Output the [x, y] coordinate of the center of the cell containing the given text.  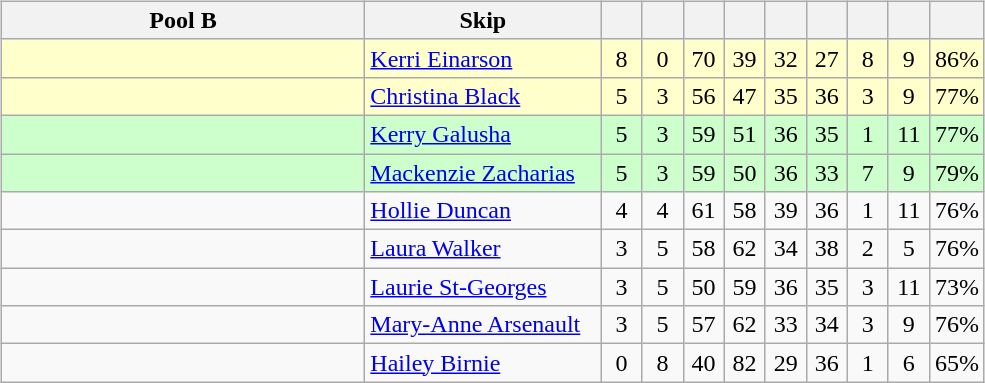
32 [786, 58]
86% [956, 58]
73% [956, 287]
6 [908, 363]
29 [786, 363]
38 [826, 249]
27 [826, 58]
Mary-Anne Arsenault [483, 325]
57 [704, 325]
65% [956, 363]
Skip [483, 20]
61 [704, 211]
Laura Walker [483, 249]
56 [704, 96]
Laurie St-Georges [483, 287]
Hailey Birnie [483, 363]
2 [868, 249]
51 [744, 134]
Christina Black [483, 96]
Hollie Duncan [483, 211]
70 [704, 58]
47 [744, 96]
Kerry Galusha [483, 134]
Kerri Einarson [483, 58]
79% [956, 173]
Pool B [183, 20]
40 [704, 363]
7 [868, 173]
Mackenzie Zacharias [483, 173]
82 [744, 363]
